Scan for the cell matching the given text and deliver its [X, Y] coordinate at center. 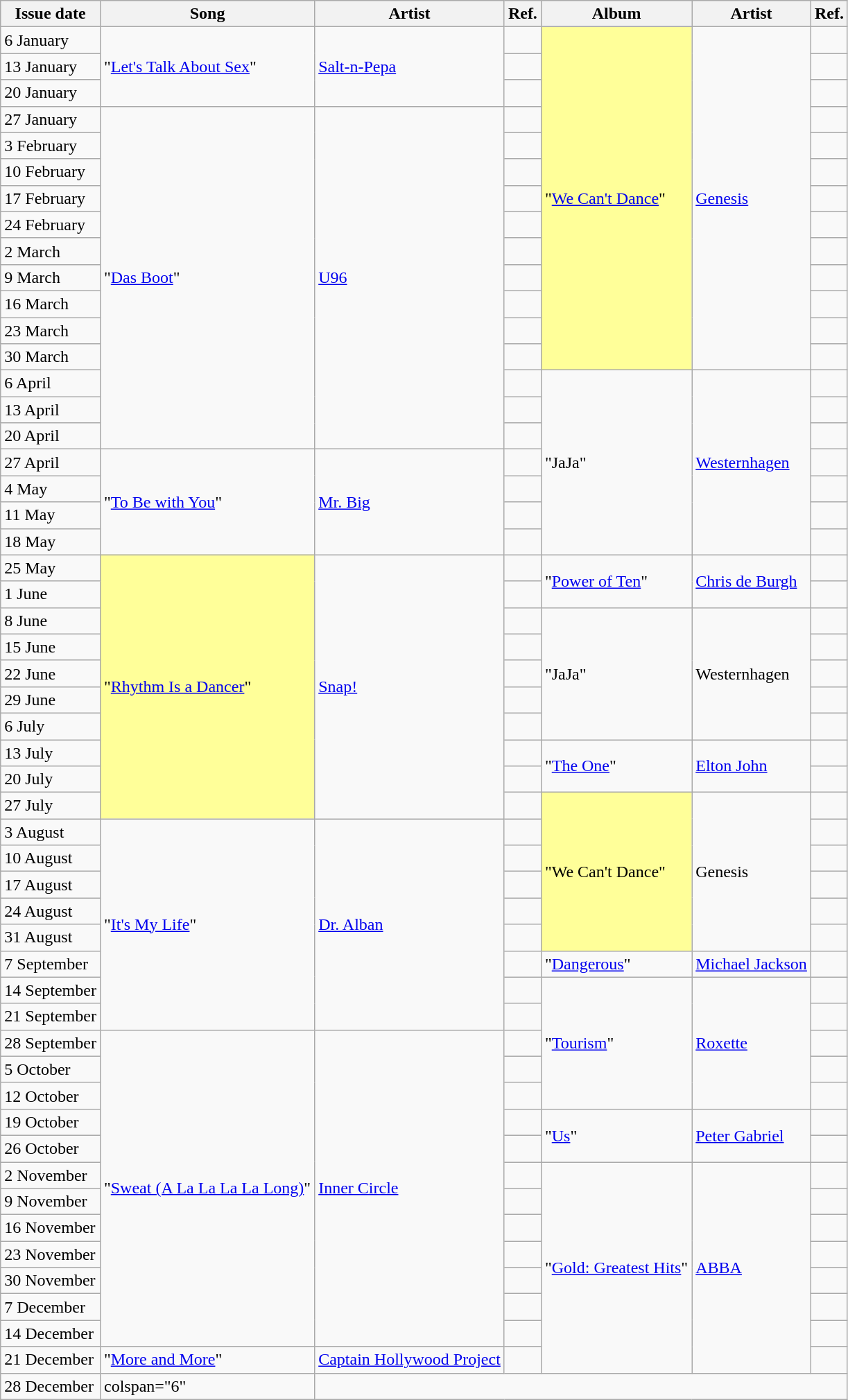
3 August [51, 832]
9 March [51, 277]
ABBA [752, 1268]
Peter Gabriel [752, 1135]
30 November [51, 1281]
1 June [51, 594]
26 October [51, 1148]
21 December [51, 1360]
Album [616, 14]
Mr. Big [410, 502]
Song [207, 14]
17 February [51, 198]
14 December [51, 1333]
2 March [51, 251]
"Tourism" [616, 1043]
20 January [51, 93]
28 September [51, 1043]
colspan="6" [207, 1386]
"To Be with You" [207, 502]
U96 [410, 277]
"It's My Life" [207, 924]
20 July [51, 779]
6 April [51, 383]
31 August [51, 937]
13 July [51, 752]
25 May [51, 568]
17 August [51, 885]
7 December [51, 1307]
"Power of Ten" [616, 581]
20 April [51, 436]
Captain Hollywood Project [410, 1360]
Chris de Burgh [752, 581]
10 August [51, 858]
8 June [51, 621]
"More and More" [207, 1360]
27 January [51, 119]
2 November [51, 1175]
10 February [51, 172]
7 September [51, 964]
23 November [51, 1254]
Dr. Alban [410, 924]
3 February [51, 146]
"Us" [616, 1135]
22 June [51, 673]
5 October [51, 1069]
"Gold: Greatest Hits" [616, 1268]
16 November [51, 1228]
"Das Boot" [207, 277]
Salt-n-Pepa [410, 67]
18 May [51, 542]
Roxette [752, 1043]
14 September [51, 990]
Inner Circle [410, 1189]
13 January [51, 67]
24 February [51, 225]
"Rhythm Is a Dancer" [207, 686]
Issue date [51, 14]
6 January [51, 40]
27 July [51, 806]
29 June [51, 700]
21 September [51, 1017]
Elton John [752, 766]
19 October [51, 1122]
"Let's Talk About Sex" [207, 67]
23 March [51, 331]
11 May [51, 515]
"The One" [616, 766]
12 October [51, 1096]
27 April [51, 463]
16 March [51, 304]
6 July [51, 726]
"Sweat (A La La La La Long)" [207, 1189]
Snap! [410, 686]
Michael Jackson [752, 964]
13 April [51, 410]
15 June [51, 647]
30 March [51, 357]
9 November [51, 1202]
"Dangerous" [616, 964]
4 May [51, 489]
28 December [51, 1386]
24 August [51, 911]
